Return the [x, y] coordinate for the center point of the cell that contains the specified text.  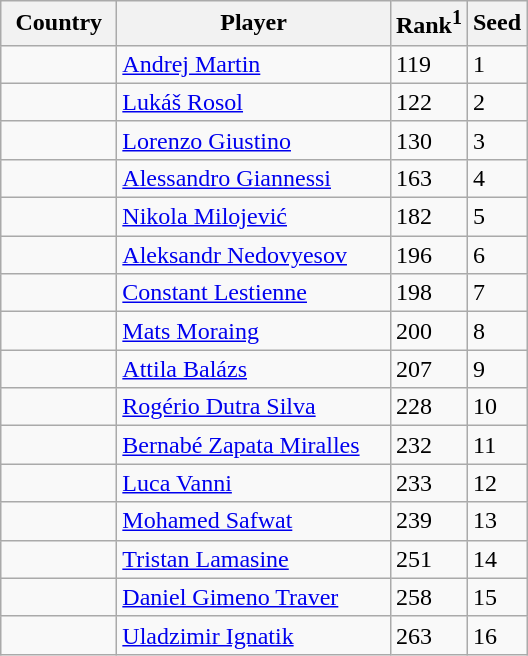
Mohamed Safwat [254, 521]
Aleksandr Nedovyesov [254, 255]
Country [59, 24]
207 [428, 369]
Nikola Milojević [254, 217]
182 [428, 217]
163 [428, 178]
232 [428, 445]
239 [428, 521]
13 [496, 521]
Player [254, 24]
Attila Balázs [254, 369]
8 [496, 331]
228 [428, 407]
4 [496, 178]
16 [496, 635]
14 [496, 559]
15 [496, 597]
251 [428, 559]
198 [428, 293]
9 [496, 369]
Lorenzo Giustino [254, 140]
Seed [496, 24]
Rogério Dutra Silva [254, 407]
119 [428, 64]
258 [428, 597]
233 [428, 483]
Constant Lestienne [254, 293]
6 [496, 255]
Rank1 [428, 24]
Uladzimir Ignatik [254, 635]
2 [496, 102]
Lukáš Rosol [254, 102]
3 [496, 140]
Luca Vanni [254, 483]
263 [428, 635]
Alessandro Giannessi [254, 178]
Bernabé Zapata Miralles [254, 445]
10 [496, 407]
11 [496, 445]
Tristan Lamasine [254, 559]
196 [428, 255]
Mats Moraing [254, 331]
1 [496, 64]
Daniel Gimeno Traver [254, 597]
12 [496, 483]
7 [496, 293]
200 [428, 331]
130 [428, 140]
122 [428, 102]
Andrej Martin [254, 64]
5 [496, 217]
